Locate the cell with the specified text and output its [x, y] center coordinate. 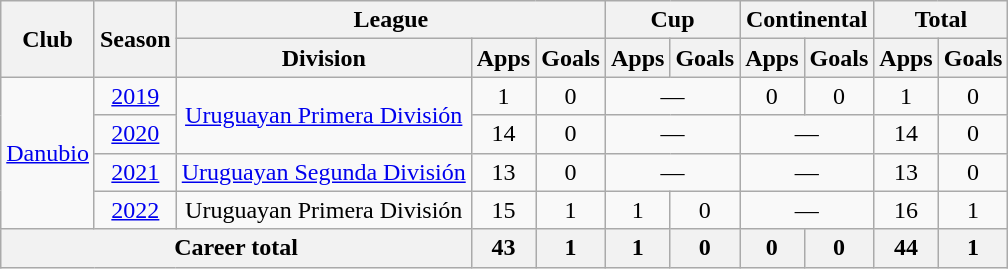
2020 [135, 134]
Division [324, 58]
2021 [135, 172]
Season [135, 39]
Continental [807, 20]
Uruguayan Segunda División [324, 172]
15 [503, 210]
League [390, 20]
Career total [236, 248]
44 [906, 248]
Danubio [48, 153]
Total [941, 20]
43 [503, 248]
2022 [135, 210]
16 [906, 210]
Cup [672, 20]
Club [48, 39]
2019 [135, 96]
